Determine the (x, y) coordinate at the center of the cell enclosing the given text.  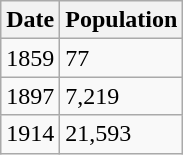
1897 (30, 96)
Population (122, 20)
Date (30, 20)
1914 (30, 134)
21,593 (122, 134)
1859 (30, 58)
77 (122, 58)
7,219 (122, 96)
